Determine the (X, Y) coordinate at the center of the cell enclosing the given text.  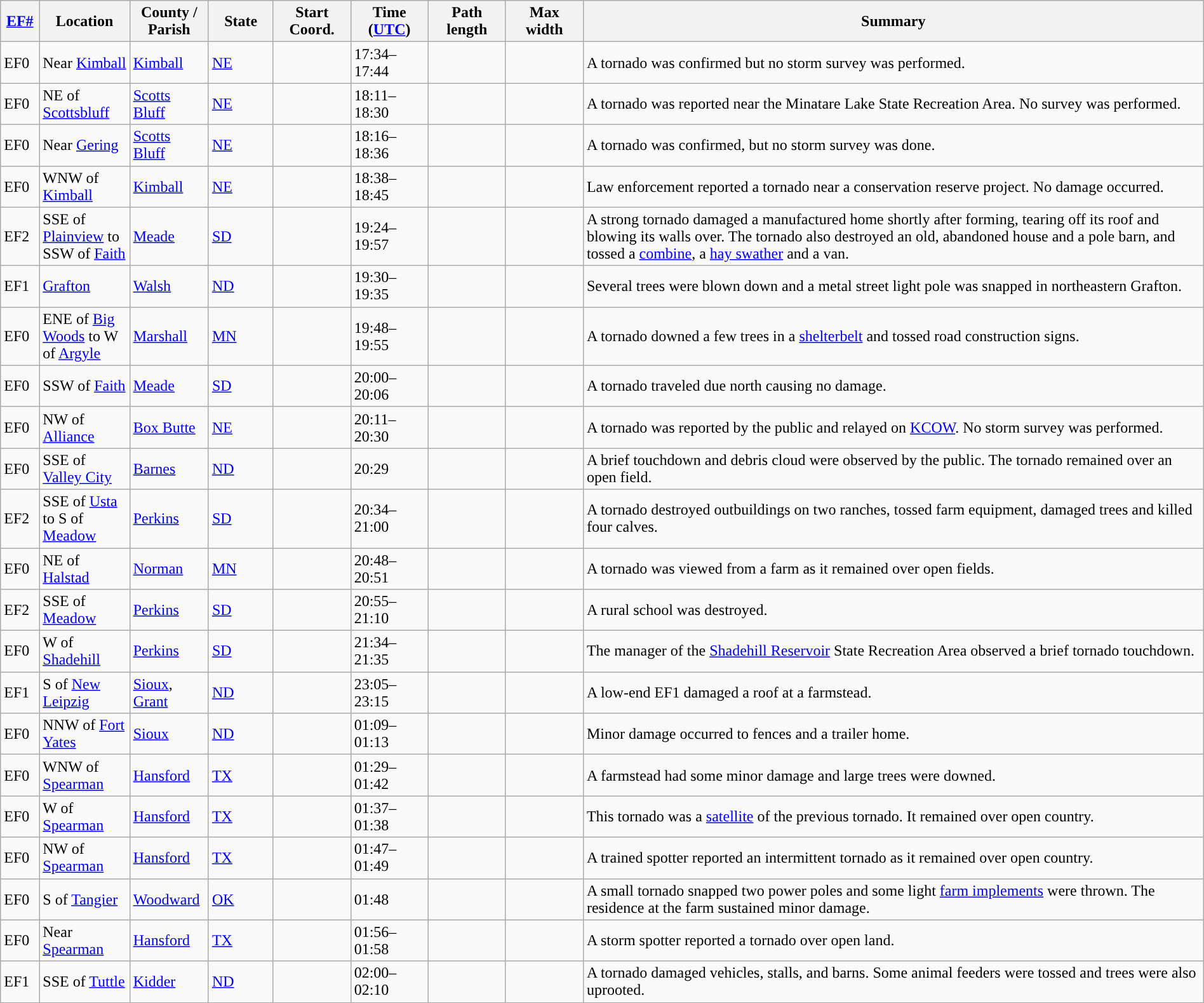
20:11–20:30 (389, 427)
A low-end EF1 damaged a roof at a farmstead. (893, 692)
Law enforcement reported a tornado near a conservation reserve project. No damage occurred. (893, 187)
NNW of Fort Yates (84, 734)
Start Coord. (312, 22)
EF# (20, 22)
SSW of Faith (84, 386)
18:16–18:36 (389, 145)
SSE of Usta to S of Meadow (84, 518)
Several trees were blown down and a metal street light pole was snapped in northeastern Grafton. (893, 286)
NE of Scottsbluff (84, 104)
01:48 (389, 899)
A tornado was reported near the Minatare Lake State Recreation Area. No survey was performed. (893, 104)
The manager of the Shadehill Reservoir State Recreation Area observed a brief tornado touchdown. (893, 652)
01:47–01:49 (389, 858)
This tornado was a satellite of the previous tornado. It remained over open country. (893, 817)
01:37–01:38 (389, 817)
SSE of Meadow (84, 610)
A small tornado snapped two power poles and some light farm implements were thrown. The residence at the farm sustained minor damage. (893, 899)
A tornado was viewed from a farm as it remained over open fields. (893, 568)
Kidder (169, 982)
18:38–18:45 (389, 187)
Sioux (169, 734)
20:00–20:06 (389, 386)
Barnes (169, 469)
NW of Spearman (84, 858)
OK (241, 899)
A brief touchdown and debris cloud were observed by the public. The tornado remained over an open field. (893, 469)
20:55–21:10 (389, 610)
A tornado was confirmed, but no storm survey was done. (893, 145)
Time (UTC) (389, 22)
SSE of Plainview to SSW of Faith (84, 236)
SSE of Tuttle (84, 982)
WNW of Kimball (84, 187)
W of Spearman (84, 817)
20:48–20:51 (389, 568)
Path length (467, 22)
Near Spearman (84, 940)
Walsh (169, 286)
18:11–18:30 (389, 104)
WNW of Spearman (84, 775)
Sioux, Grant (169, 692)
NE of Halstad (84, 568)
Marshall (169, 336)
A tornado was confirmed but no storm survey was performed. (893, 62)
20:34–21:00 (389, 518)
Near Gering (84, 145)
A tornado destroyed outbuildings on two ranches, tossed farm equipment, damaged trees and killed four calves. (893, 518)
S of Tangier (84, 899)
A farmstead had some minor damage and large trees were downed. (893, 775)
01:29–01:42 (389, 775)
01:09–01:13 (389, 734)
01:56–01:58 (389, 940)
Grafton (84, 286)
19:48–19:55 (389, 336)
S of New Leipzig (84, 692)
A trained spotter reported an intermittent tornado as it remained over open country. (893, 858)
21:34–21:35 (389, 652)
Box Butte (169, 427)
Minor damage occurred to fences and a trailer home. (893, 734)
Max width (544, 22)
A rural school was destroyed. (893, 610)
A storm spotter reported a tornado over open land. (893, 940)
Near Kimball (84, 62)
23:05–23:15 (389, 692)
Norman (169, 568)
NW of Alliance (84, 427)
A tornado damaged vehicles, stalls, and barns. Some animal feeders were tossed and trees were also uprooted. (893, 982)
A tornado was reported by the public and relayed on KCOW. No storm survey was performed. (893, 427)
19:24–19:57 (389, 236)
Woodward (169, 899)
State (241, 22)
A tornado downed a few trees in a shelterbelt and tossed road construction signs. (893, 336)
02:00–02:10 (389, 982)
SSE of Valley City (84, 469)
County / Parish (169, 22)
Location (84, 22)
ENE of Big Woods to W of Argyle (84, 336)
A tornado traveled due north causing no damage. (893, 386)
W of Shadehill (84, 652)
20:29 (389, 469)
19:30–19:35 (389, 286)
Summary (893, 22)
17:34–17:44 (389, 62)
